Capture the cell that displays the provided text and extract its [x, y] central coordinate. 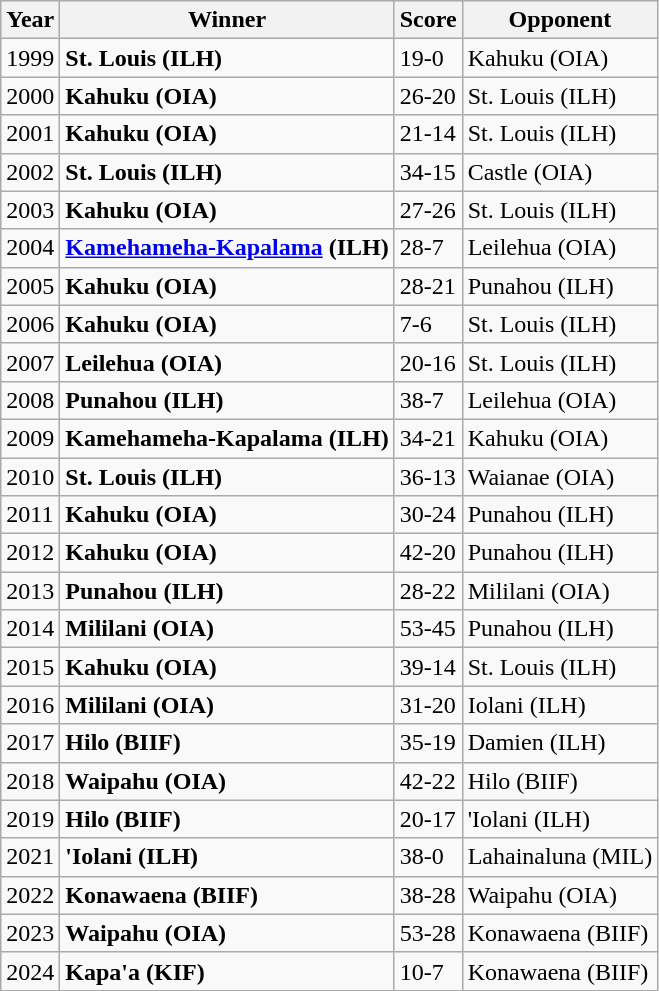
2023 [30, 933]
53-28 [428, 933]
35-19 [428, 743]
2022 [30, 895]
Kapa'a (KIF) [227, 971]
28-22 [428, 591]
20-16 [428, 362]
Damien (ILH) [560, 743]
2001 [30, 134]
2011 [30, 515]
42-22 [428, 781]
39-14 [428, 667]
19-0 [428, 58]
53-45 [428, 629]
2018 [30, 781]
Year [30, 20]
Score [428, 20]
2003 [30, 210]
2010 [30, 477]
2000 [30, 96]
2005 [30, 286]
36-13 [428, 477]
34-15 [428, 172]
21-14 [428, 134]
2008 [30, 400]
2024 [30, 971]
31-20 [428, 705]
2017 [30, 743]
Winner [227, 20]
34-21 [428, 438]
2007 [30, 362]
1999 [30, 58]
2006 [30, 324]
30-24 [428, 515]
42-20 [428, 553]
38-28 [428, 895]
38-0 [428, 857]
26-20 [428, 96]
38-7 [428, 400]
10-7 [428, 971]
27-26 [428, 210]
2013 [30, 591]
20-17 [428, 819]
Waianae (OIA) [560, 477]
2009 [30, 438]
2019 [30, 819]
7-6 [428, 324]
2016 [30, 705]
Castle (OIA) [560, 172]
28-7 [428, 248]
2004 [30, 248]
2014 [30, 629]
Lahainaluna (MIL) [560, 857]
2015 [30, 667]
Opponent [560, 20]
Iolani (ILH) [560, 705]
28-21 [428, 286]
2002 [30, 172]
2021 [30, 857]
2012 [30, 553]
